Return the (X, Y) coordinate for the center point of the cell that contains the specified text.  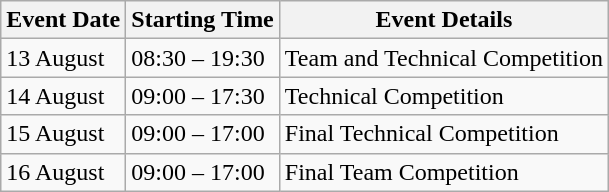
09:00 – 17:30 (203, 96)
Starting Time (203, 20)
08:30 – 19:30 (203, 58)
Final Team Competition (444, 172)
Event Date (64, 20)
Team and Technical Competition (444, 58)
13 August (64, 58)
14 August (64, 96)
Technical Competition (444, 96)
15 August (64, 134)
Event Details (444, 20)
16 August (64, 172)
Final Technical Competition (444, 134)
